For the text-containing cell, return its midpoint in [x, y] coordinate format. 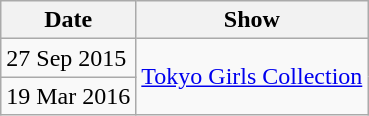
Tokyo Girls Collection [252, 77]
Show [252, 20]
19 Mar 2016 [68, 96]
27 Sep 2015 [68, 58]
Date [68, 20]
